Extract the [X, Y] coordinate from the center of the cell holding the provided text.  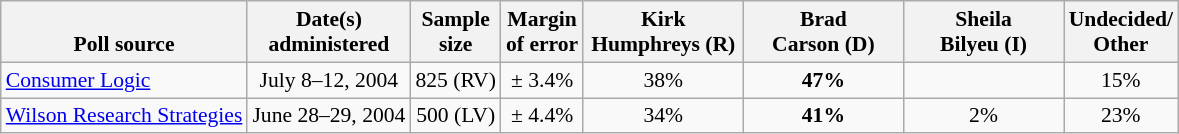
41% [823, 116]
BradCarson (D) [823, 32]
500 (LV) [456, 116]
825 (RV) [456, 80]
Date(s)administered [328, 32]
47% [823, 80]
Undecided/Other [1121, 32]
July 8–12, 2004 [328, 80]
Poll source [124, 32]
34% [663, 116]
Wilson Research Strategies [124, 116]
± 4.4% [542, 116]
June 28–29, 2004 [328, 116]
KirkHumphreys (R) [663, 32]
Consumer Logic [124, 80]
SheilaBilyeu (I) [983, 32]
2% [983, 116]
38% [663, 80]
Marginof error [542, 32]
15% [1121, 80]
23% [1121, 116]
Samplesize [456, 32]
± 3.4% [542, 80]
